From the cell containing the given text, extract its center point as (X, Y) coordinate. 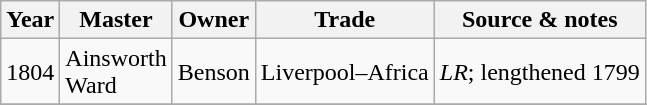
Benson (214, 72)
Owner (214, 20)
Trade (344, 20)
LR; lengthened 1799 (540, 72)
AinsworthWard (116, 72)
Source & notes (540, 20)
Master (116, 20)
1804 (30, 72)
Year (30, 20)
Liverpool–Africa (344, 72)
